Provide the [x, y] coordinate of the cell's center where the given text is located.  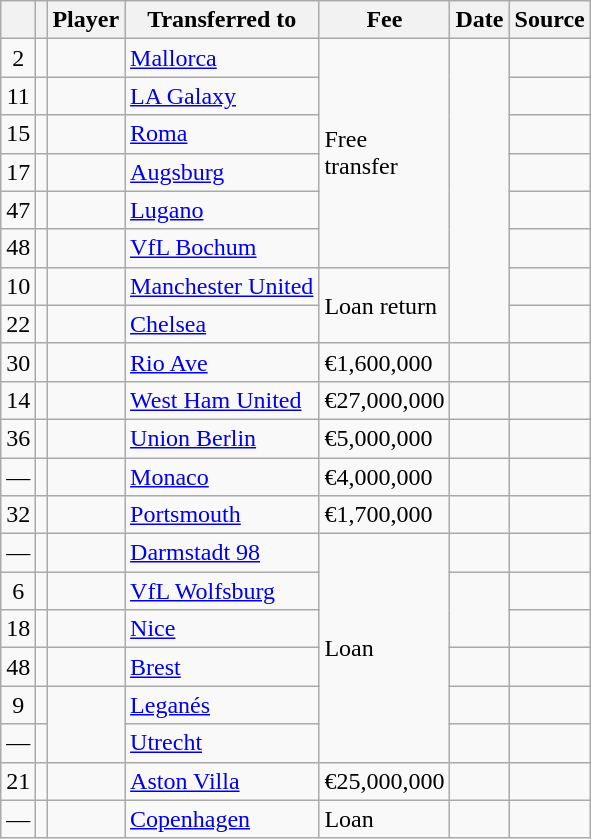
Utrecht [222, 743]
2 [18, 58]
West Ham United [222, 400]
Date [480, 20]
14 [18, 400]
€1,600,000 [384, 362]
22 [18, 324]
Augsburg [222, 172]
10 [18, 286]
18 [18, 629]
Darmstadt 98 [222, 553]
Union Berlin [222, 438]
Transferred to [222, 20]
Aston Villa [222, 781]
Brest [222, 667]
32 [18, 515]
17 [18, 172]
36 [18, 438]
€25,000,000 [384, 781]
Player [86, 20]
Fee [384, 20]
Rio Ave [222, 362]
6 [18, 591]
21 [18, 781]
15 [18, 134]
€5,000,000 [384, 438]
47 [18, 210]
€27,000,000 [384, 400]
€1,700,000 [384, 515]
30 [18, 362]
Chelsea [222, 324]
Monaco [222, 477]
Manchester United [222, 286]
Roma [222, 134]
Nice [222, 629]
Mallorca [222, 58]
Leganés [222, 705]
Free transfer [384, 153]
VfL Bochum [222, 248]
LA Galaxy [222, 96]
Copenhagen [222, 819]
11 [18, 96]
Loan return [384, 305]
Lugano [222, 210]
9 [18, 705]
VfL Wolfsburg [222, 591]
€4,000,000 [384, 477]
Source [550, 20]
Portsmouth [222, 515]
